Identify which cell holds the provided text, then report its (X, Y) central coordinate. 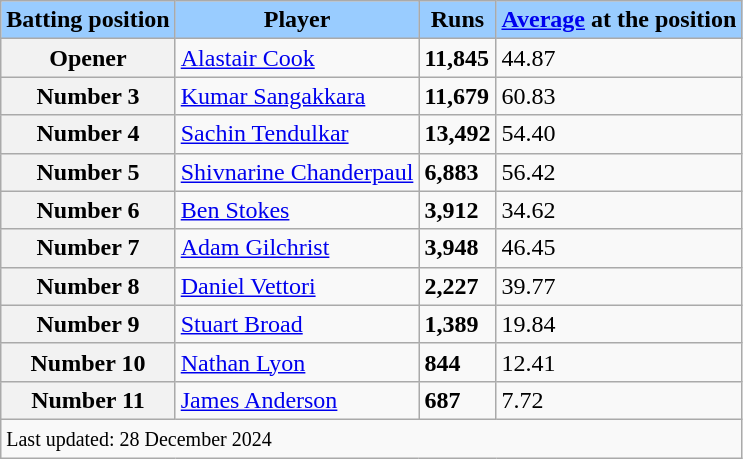
60.83 (619, 96)
687 (458, 400)
Number 5 (88, 172)
844 (458, 362)
Number 10 (88, 362)
Stuart Broad (297, 324)
39.77 (619, 286)
Batting position (88, 20)
11,845 (458, 58)
Adam Gilchrist (297, 248)
Average at the position (619, 20)
Sachin Tendulkar (297, 134)
46.45 (619, 248)
James Anderson (297, 400)
1,389 (458, 324)
7.72 (619, 400)
6,883 (458, 172)
Shivnarine Chanderpaul (297, 172)
Alastair Cook (297, 58)
2,227 (458, 286)
Ben Stokes (297, 210)
Opener (88, 58)
34.62 (619, 210)
3,912 (458, 210)
11,679 (458, 96)
Runs (458, 20)
Number 7 (88, 248)
56.42 (619, 172)
Number 3 (88, 96)
Number 11 (88, 400)
Kumar Sangakkara (297, 96)
Nathan Lyon (297, 362)
3,948 (458, 248)
Number 6 (88, 210)
Daniel Vettori (297, 286)
Number 9 (88, 324)
19.84 (619, 324)
Number 8 (88, 286)
54.40 (619, 134)
Last updated: 28 December 2024 (372, 438)
44.87 (619, 58)
13,492 (458, 134)
12.41 (619, 362)
Player (297, 20)
Number 4 (88, 134)
